Find where the given text appears and provide that cell's center as [x, y] coordinate. 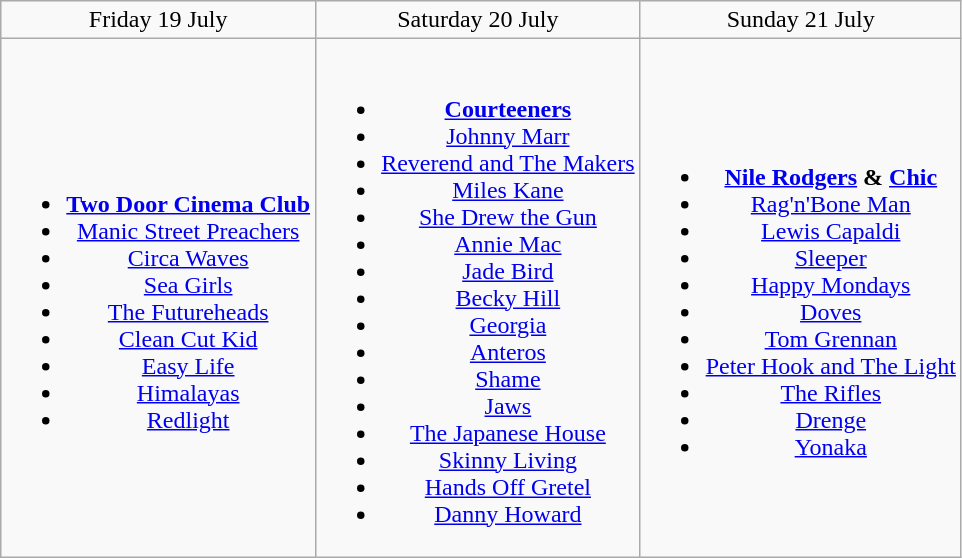
Two Door Cinema ClubManic Street PreachersCirca WavesSea GirlsThe FutureheadsClean Cut KidEasy LifeHimalayasRedlight [158, 298]
Friday 19 July [158, 20]
Nile Rodgers & ChicRag'n'Bone ManLewis CapaldiSleeperHappy MondaysDovesTom GrennanPeter Hook and The LightThe RiflesDrengeYonaka [800, 298]
Saturday 20 July [478, 20]
Sunday 21 July [800, 20]
